Provide the [X, Y] coordinate of the cell's center where the given text is located.  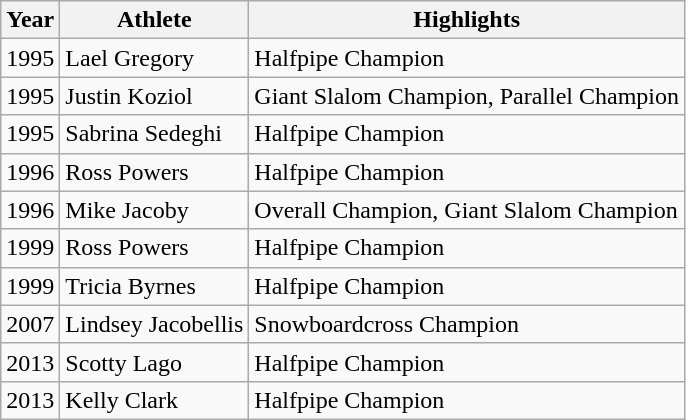
Lael Gregory [154, 58]
Year [30, 20]
Tricia Byrnes [154, 286]
Scotty Lago [154, 362]
Highlights [467, 20]
Snowboardcross Champion [467, 324]
Lindsey Jacobellis [154, 324]
Overall Champion, Giant Slalom Champion [467, 210]
2007 [30, 324]
Giant Slalom Champion, Parallel Champion [467, 96]
Justin Koziol [154, 96]
Athlete [154, 20]
Sabrina Sedeghi [154, 134]
Kelly Clark [154, 400]
Mike Jacoby [154, 210]
